Capture the cell that displays the provided text and extract its (x, y) central coordinate. 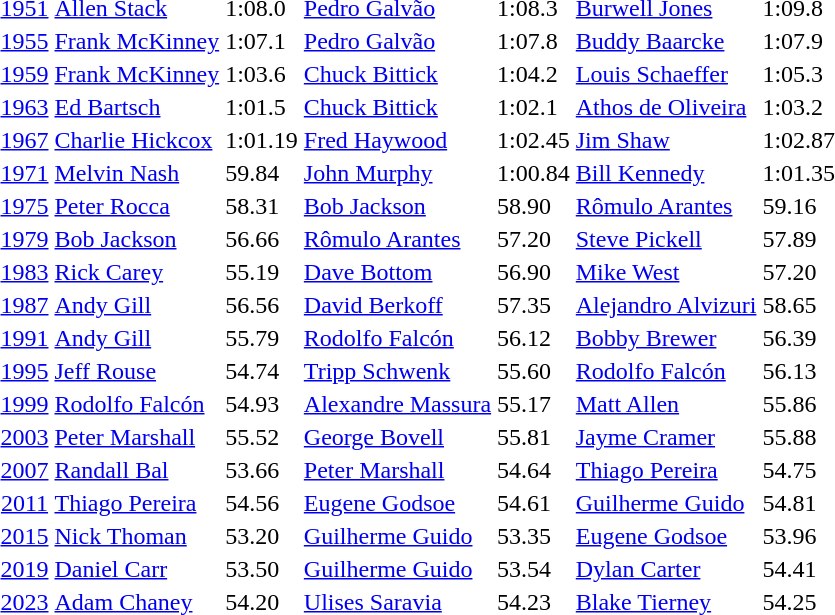
Buddy Baarcke (666, 41)
Rick Carey (137, 272)
Charlie Hickcox (137, 140)
Matt Allen (666, 404)
Alejandro Alvizuri (666, 305)
57.35 (534, 305)
Fred Haywood (397, 140)
David Berkoff (397, 305)
1:04.2 (534, 74)
Alexandre Massura (397, 404)
53.20 (262, 536)
1:01.19 (262, 140)
57.20 (534, 239)
Steve Pickell (666, 239)
1:01.5 (262, 107)
1:02.1 (534, 107)
59.84 (262, 173)
Tripp Schwenk (397, 371)
56.66 (262, 239)
Mike West (666, 272)
Dave Bottom (397, 272)
58.31 (262, 206)
1:07.1 (262, 41)
1:00.84 (534, 173)
55.60 (534, 371)
56.90 (534, 272)
Bobby Brewer (666, 338)
John Murphy (397, 173)
53.50 (262, 569)
54.56 (262, 503)
Nick Thoman (137, 536)
Melvin Nash (137, 173)
55.17 (534, 404)
Louis Schaeffer (666, 74)
55.19 (262, 272)
1:07.8 (534, 41)
55.79 (262, 338)
1:03.6 (262, 74)
54.61 (534, 503)
George Bovell (397, 437)
54.93 (262, 404)
Randall Bal (137, 470)
Peter Rocca (137, 206)
54.74 (262, 371)
Jim Shaw (666, 140)
Pedro Galvão (397, 41)
55.81 (534, 437)
55.52 (262, 437)
Dylan Carter (666, 569)
53.35 (534, 536)
1:02.45 (534, 140)
58.90 (534, 206)
Jayme Cramer (666, 437)
56.12 (534, 338)
Daniel Carr (137, 569)
53.54 (534, 569)
56.56 (262, 305)
Jeff Rouse (137, 371)
Ed Bartsch (137, 107)
54.64 (534, 470)
Bill Kennedy (666, 173)
Athos de Oliveira (666, 107)
53.66 (262, 470)
